Output the [X, Y] coordinate of the center of the cell containing the given text.  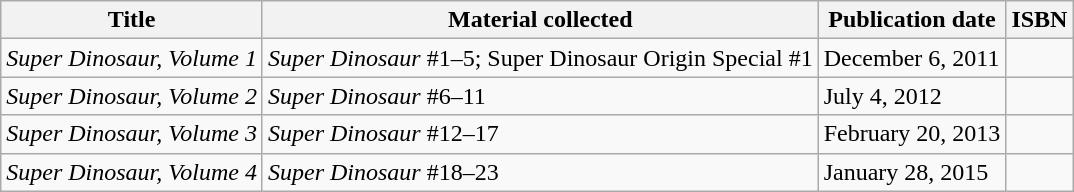
July 4, 2012 [912, 96]
Publication date [912, 20]
Super Dinosaur, Volume 1 [132, 58]
Super Dinosaur, Volume 4 [132, 172]
Super Dinosaur #12–17 [540, 134]
Super Dinosaur, Volume 3 [132, 134]
Super Dinosaur #6–11 [540, 96]
Super Dinosaur, Volume 2 [132, 96]
Title [132, 20]
Material collected [540, 20]
Super Dinosaur #1–5; Super Dinosaur Origin Special #1 [540, 58]
Super Dinosaur #18–23 [540, 172]
December 6, 2011 [912, 58]
January 28, 2015 [912, 172]
February 20, 2013 [912, 134]
ISBN [1040, 20]
